Find where the given text appears and provide that cell's center as (X, Y) coordinate. 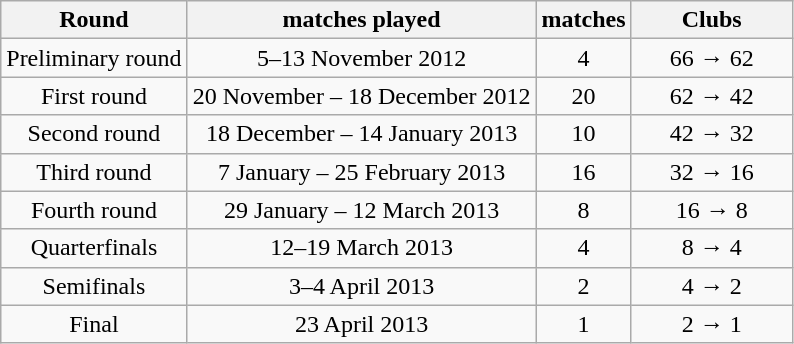
23 April 2013 (362, 324)
Clubs (712, 20)
First round (94, 96)
Fourth round (94, 210)
66 → 62 (712, 58)
Third round (94, 172)
18 December – 14 January 2013 (362, 134)
62 → 42 (712, 96)
Preliminary round (94, 58)
Semifinals (94, 286)
16 → 8 (712, 210)
Second round (94, 134)
Final (94, 324)
8 (584, 210)
Quarterfinals (94, 248)
1 (584, 324)
12–19 March 2013 (362, 248)
5–13 November 2012 (362, 58)
10 (584, 134)
2 → 1 (712, 324)
7 January – 25 February 2013 (362, 172)
20 November – 18 December 2012 (362, 96)
8 → 4 (712, 248)
2 (584, 286)
29 January – 12 March 2013 (362, 210)
16 (584, 172)
Round (94, 20)
4 → 2 (712, 286)
32 → 16 (712, 172)
matches played (362, 20)
20 (584, 96)
42 → 32 (712, 134)
matches (584, 20)
3–4 April 2013 (362, 286)
